Scan for the cell matching the given text and deliver its (x, y) coordinate at center. 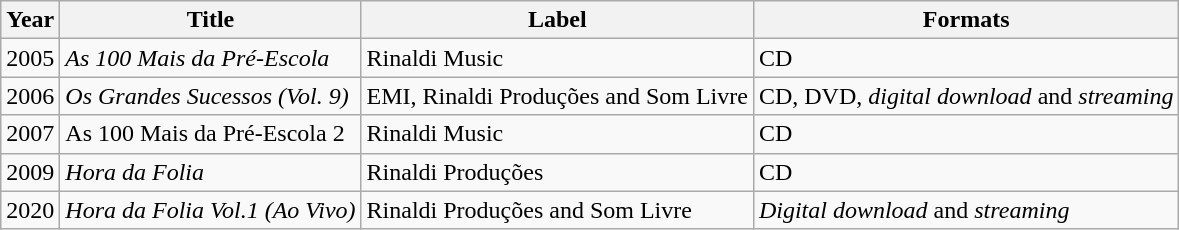
Year (30, 20)
Hora da Folia Vol.1 (Ao Vivo) (210, 210)
Label (557, 20)
Title (210, 20)
As 100 Mais da Pré-Escola 2 (210, 134)
2009 (30, 172)
Formats (966, 20)
Os Grandes Sucessos (Vol. 9) (210, 96)
2007 (30, 134)
EMI, Rinaldi Produções and Som Livre (557, 96)
Hora da Folia (210, 172)
As 100 Mais da Pré-Escola (210, 58)
CD, DVD, digital download and streaming (966, 96)
2005 (30, 58)
Digital download and streaming (966, 210)
2006 (30, 96)
2020 (30, 210)
Rinaldi Produções and Som Livre (557, 210)
Rinaldi Produções (557, 172)
